Pinpoint the cell where the given text exists, returning its [X, Y] midpoint coordinate. 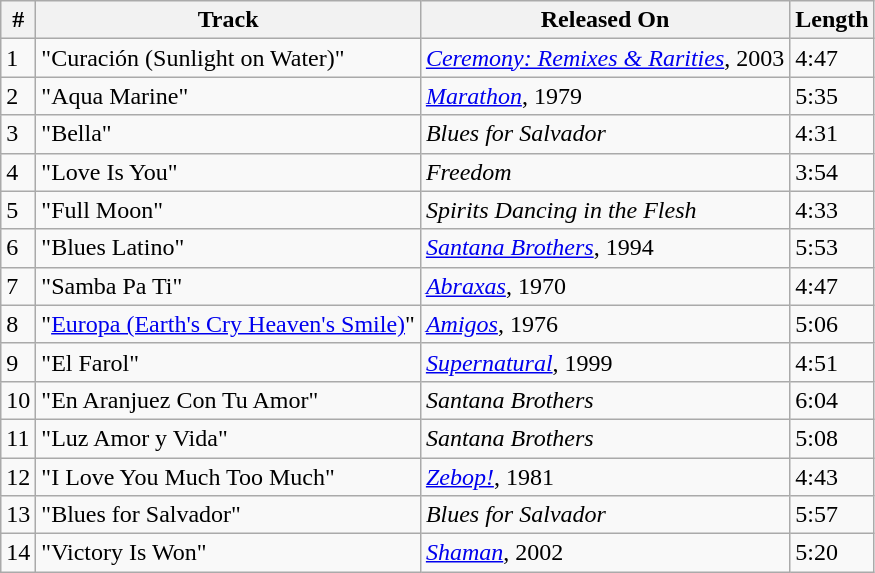
"En Aranjuez Con Tu Amor" [228, 400]
12 [18, 477]
3 [18, 134]
Track [228, 20]
Abraxas, 1970 [604, 286]
2 [18, 96]
Length [832, 20]
8 [18, 324]
Spirits Dancing in the Flesh [604, 210]
Released On [604, 20]
"I Love You Much Too Much" [228, 477]
"Blues Latino" [228, 248]
5 [18, 210]
"El Farol" [228, 362]
5:08 [832, 438]
"Aqua Marine" [228, 96]
# [18, 20]
5:57 [832, 515]
3:54 [832, 172]
9 [18, 362]
10 [18, 400]
"Samba Pa Ti" [228, 286]
"Full Moon" [228, 210]
Freedom [604, 172]
5:06 [832, 324]
5:53 [832, 248]
13 [18, 515]
4 [18, 172]
1 [18, 58]
"Love Is You" [228, 172]
6:04 [832, 400]
"Bella" [228, 134]
4:31 [832, 134]
6 [18, 248]
Ceremony: Remixes & Rarities, 2003 [604, 58]
11 [18, 438]
Santana Brothers, 1994 [604, 248]
4:51 [832, 362]
5:35 [832, 96]
Shaman, 2002 [604, 553]
"Blues for Salvador" [228, 515]
5:20 [832, 553]
Amigos, 1976 [604, 324]
Supernatural, 1999 [604, 362]
"Victory Is Won" [228, 553]
"Luz Amor y Vida" [228, 438]
7 [18, 286]
4:33 [832, 210]
Zebop!, 1981 [604, 477]
14 [18, 553]
"Curación (Sunlight on Water)" [228, 58]
Marathon, 1979 [604, 96]
4:43 [832, 477]
"Europa (Earth's Cry Heaven's Smile)" [228, 324]
